Provide the [x, y] coordinate of the cell's center where the given text is located.  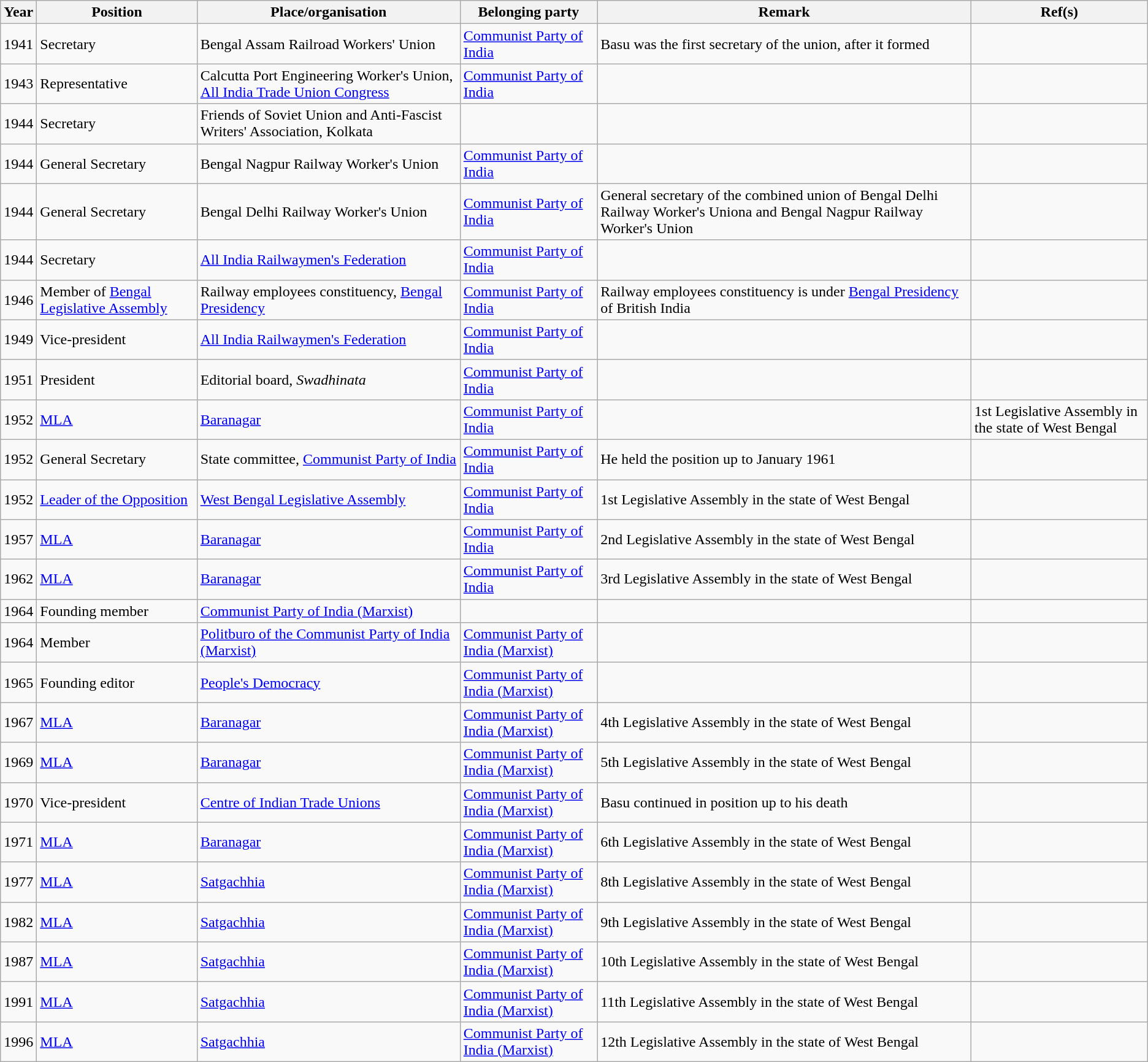
1965 [18, 682]
People's Democracy [329, 682]
Basu continued in position up to his death [784, 802]
West Bengal Legislative Assembly [329, 499]
Member [117, 643]
1962 [18, 579]
President [117, 379]
4th Legislative Assembly in the state of West Bengal [784, 723]
1987 [18, 962]
11th Legislative Assembly in the state of West Bengal [784, 1001]
1941 [18, 44]
Year [18, 12]
Founding member [117, 611]
1967 [18, 723]
Founding editor [117, 682]
Centre of Indian Trade Unions [329, 802]
1949 [18, 340]
Bengal Assam Railroad Workers' Union [329, 44]
Position [117, 12]
He held the position up to January 1961 [784, 459]
Ref(s) [1060, 12]
State committee, Communist Party of India [329, 459]
1969 [18, 762]
12th Legislative Assembly in the state of West Bengal [784, 1042]
1977 [18, 882]
1991 [18, 1001]
Railway employees constituency, Bengal Presidency [329, 299]
3rd Legislative Assembly in the state of West Bengal [784, 579]
Calcutta Port Engineering Worker's Union, All India Trade Union Congress [329, 83]
1982 [18, 922]
8th Legislative Assembly in the state of West Bengal [784, 882]
1946 [18, 299]
1971 [18, 842]
1970 [18, 802]
Railway employees constituency is under Bengal Presidency of British India [784, 299]
General secretary of the combined union of Bengal Delhi Railway Worker's Uniona and Bengal Nagpur Railway Worker's Union [784, 212]
1996 [18, 1042]
Bengal Nagpur Railway Worker's Union [329, 163]
Member of Bengal Legislative Assembly [117, 299]
10th Legislative Assembly in the state of West Bengal [784, 962]
Editorial board, Swadhinata [329, 379]
Leader of the Opposition [117, 499]
Bengal Delhi Railway Worker's Union [329, 212]
6th Legislative Assembly in the state of West Bengal [784, 842]
Politburo of the Communist Party of India (Marxist) [329, 643]
1943 [18, 83]
1951 [18, 379]
1957 [18, 540]
Belonging party [529, 12]
Basu was the first secretary of the union, after it formed [784, 44]
Place/organisation [329, 12]
Friends of Soviet Union and Anti-Fascist Writers' Association, Kolkata [329, 124]
9th Legislative Assembly in the state of West Bengal [784, 922]
2nd Legislative Assembly in the state of West Bengal [784, 540]
5th Legislative Assembly in the state of West Bengal [784, 762]
Remark [784, 12]
Representative [117, 83]
